Identify which cell holds the provided text, then report its [x, y] central coordinate. 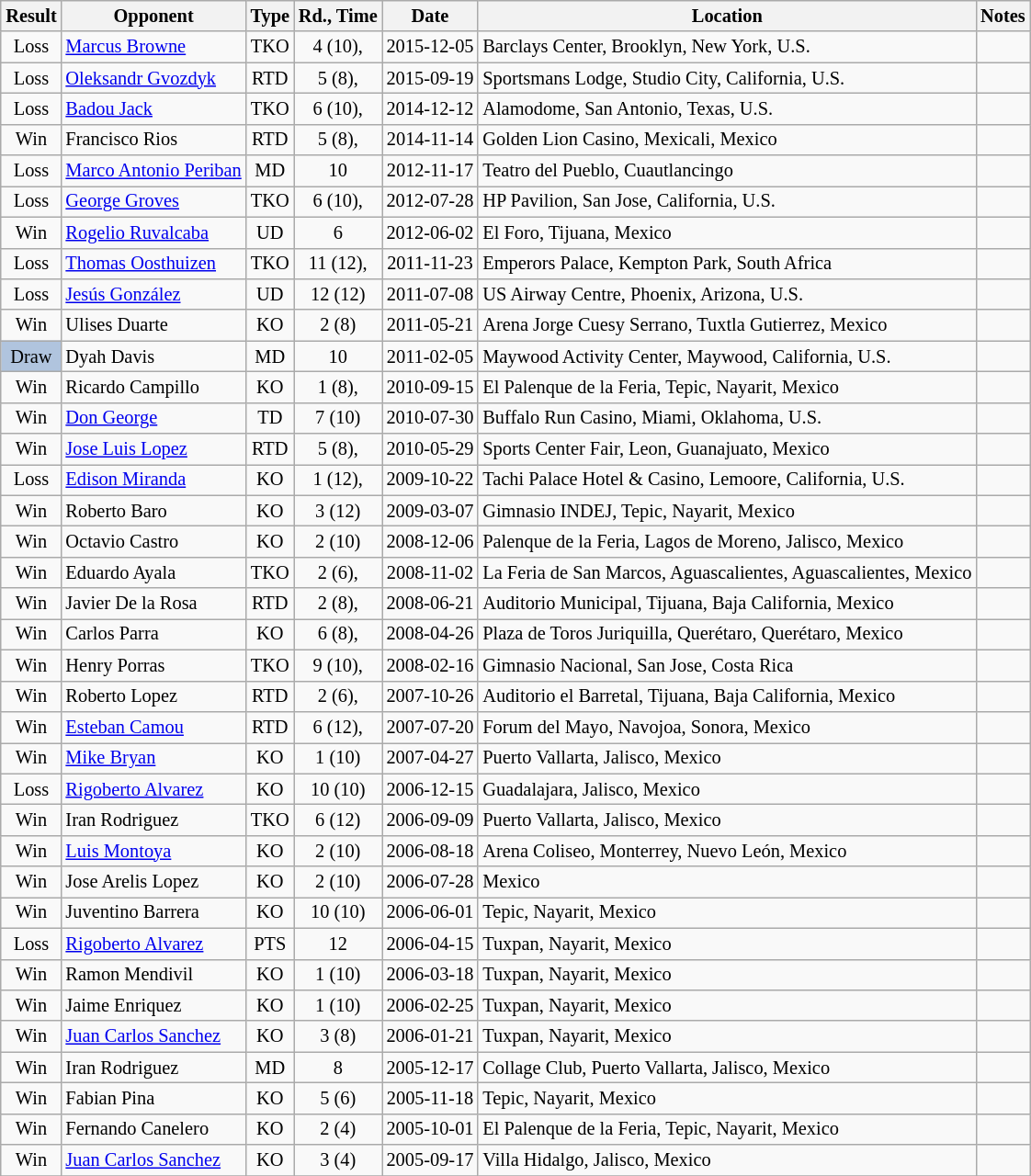
Oleksandr Gvozdyk [154, 78]
2012-07-28 [430, 202]
Result [31, 17]
2006-01-21 [430, 1036]
George Groves [154, 202]
6 [338, 232]
Marcus Browne [154, 47]
Rogelio Ruvalcaba [154, 232]
Forum del Mayo, Navojoa, Sonora, Mexico [727, 728]
2015-09-19 [430, 78]
Javier De la Rosa [154, 604]
3 (12) [338, 511]
9 (10), [338, 666]
Dyah Davis [154, 356]
2014-11-14 [430, 140]
8 [338, 1068]
2005-12-17 [430, 1068]
2006-02-25 [430, 1006]
Fernando Canelero [154, 1129]
2011-07-08 [430, 295]
6 (12), [338, 728]
Type [270, 17]
Marco Antonio Periban [154, 171]
2006-09-09 [430, 820]
2005-10-01 [430, 1129]
Ulises Duarte [154, 325]
6 (12) [338, 820]
2010-07-30 [430, 418]
US Airway Centre, Phoenix, Arizona, U.S. [727, 295]
Maywood Activity Center, Maywood, California, U.S. [727, 356]
5 (6) [338, 1099]
Golden Lion Casino, Mexicali, Mexico [727, 140]
2007-07-20 [430, 728]
Arena Jorge Cuesy Serrano, Tuxtla Gutierrez, Mexico [727, 325]
Barclays Center, Brooklyn, New York, U.S. [727, 47]
2008-11-02 [430, 573]
6 (8), [338, 635]
2009-10-22 [430, 481]
Buffalo Run Casino, Miami, Oklahoma, U.S. [727, 418]
Location [727, 17]
Mexico [727, 882]
Date [430, 17]
Juventino Barrera [154, 913]
1 (8), [338, 388]
2006-07-28 [430, 882]
Henry Porras [154, 666]
2014-12-12 [430, 109]
TD [270, 418]
Auditorio el Barretal, Tijuana, Baja California, Mexico [727, 696]
3 (4) [338, 1160]
2011-02-05 [430, 356]
Plaza de Toros Juriquilla, Querétaro, Querétaro, Mexico [727, 635]
2005-11-18 [430, 1099]
Roberto Baro [154, 511]
Fabian Pina [154, 1099]
La Feria de San Marcos, Aguascalientes, Aguascalientes, Mexico [727, 573]
Don George [154, 418]
2011-11-23 [430, 264]
Guadalajara, Jalisco, Mexico [727, 789]
2012-11-17 [430, 171]
Notes [1003, 17]
Rd., Time [338, 17]
Emperors Palace, Kempton Park, South Africa [727, 264]
Carlos Parra [154, 635]
Roberto Lopez [154, 696]
2015-12-05 [430, 47]
Sports Center Fair, Leon, Guanajuato, Mexico [727, 449]
1 (12), [338, 481]
2011-05-21 [430, 325]
Octavio Castro [154, 542]
2008-02-16 [430, 666]
Jose Arelis Lopez [154, 882]
Villa Hidalgo, Jalisco, Mexico [727, 1160]
2005-09-17 [430, 1160]
2007-04-27 [430, 758]
Gimnasio INDEJ, Tepic, Nayarit, Mexico [727, 511]
2 (4) [338, 1129]
Badou Jack [154, 109]
2012-06-02 [430, 232]
Thomas Oosthuizen [154, 264]
Tachi Palace Hotel & Casino, Lemoore, California, U.S. [727, 481]
Gimnasio Nacional, San Jose, Costa Rica [727, 666]
Auditorio Municipal, Tijuana, Baja California, Mexico [727, 604]
2006-03-18 [430, 975]
2008-06-21 [430, 604]
Draw [31, 356]
HP Pavilion, San Jose, California, U.S. [727, 202]
Palenque de la Feria, Lagos de Moreno, Jalisco, Mexico [727, 542]
Alamodome, San Antonio, Texas, U.S. [727, 109]
Jesús González [154, 295]
Edison Miranda [154, 481]
2006-08-18 [430, 851]
Esteban Camou [154, 728]
Luis Montoya [154, 851]
Eduardo Ayala [154, 573]
2010-09-15 [430, 388]
Collage Club, Puerto Vallarta, Jalisco, Mexico [727, 1068]
4 (10), [338, 47]
Mike Bryan [154, 758]
2008-12-06 [430, 542]
Ramon Mendivil [154, 975]
2006-12-15 [430, 789]
2006-06-01 [430, 913]
12 (12) [338, 295]
3 (8) [338, 1036]
PTS [270, 944]
2007-10-26 [430, 696]
Ricardo Campillo [154, 388]
Jose Luis Lopez [154, 449]
Arena Coliseo, Monterrey, Nuevo León, Mexico [727, 851]
Sportsmans Lodge, Studio City, California, U.S. [727, 78]
Opponent [154, 17]
Francisco Rios [154, 140]
12 [338, 944]
11 (12), [338, 264]
7 (10) [338, 418]
2006-04-15 [430, 944]
2010-05-29 [430, 449]
El Foro, Tijuana, Mexico [727, 232]
2 (8), [338, 604]
2009-03-07 [430, 511]
Jaime Enriquez [154, 1006]
2008-04-26 [430, 635]
Teatro del Pueblo, Cuautlancingo [727, 171]
2 (8) [338, 325]
